Determine the [x, y] coordinate at the center of the cell enclosing the given text.  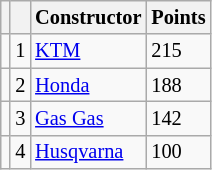
4 [20, 152]
Constructor [88, 17]
Husqvarna [88, 152]
142 [178, 118]
100 [178, 152]
Points [178, 17]
2 [20, 85]
KTM [88, 51]
1 [20, 51]
Honda [88, 85]
3 [20, 118]
Gas Gas [88, 118]
188 [178, 85]
215 [178, 51]
